Return (X, Y) of the center of cell containing provided text 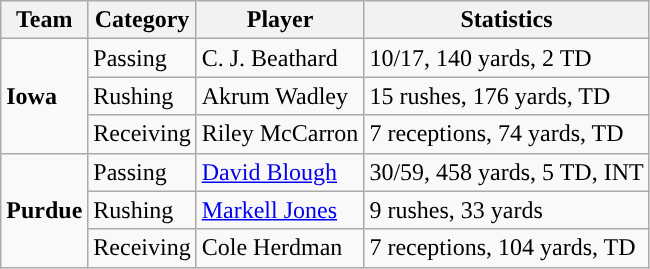
7 receptions, 74 yards, TD (506, 134)
Markell Jones (280, 210)
Player (280, 20)
Cole Herdman (280, 248)
Statistics (506, 20)
Category (142, 20)
Akrum Wadley (280, 96)
Iowa (44, 96)
C. J. Beathard (280, 58)
David Blough (280, 172)
7 receptions, 104 yards, TD (506, 248)
Team (44, 20)
30/59, 458 yards, 5 TD, INT (506, 172)
10/17, 140 yards, 2 TD (506, 58)
Purdue (44, 210)
15 rushes, 176 yards, TD (506, 96)
Riley McCarron (280, 134)
9 rushes, 33 yards (506, 210)
